Locate the cell with the specified text and output its [x, y] center coordinate. 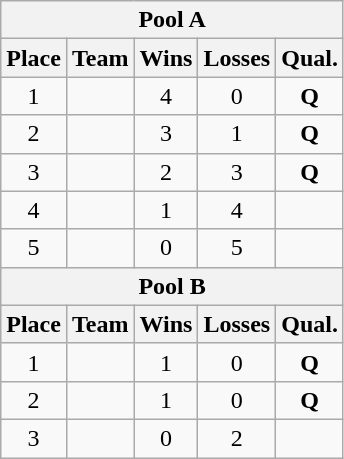
Pool A [172, 20]
Pool B [172, 286]
